Pinpoint the cell where the given text exists, returning its [X, Y] midpoint coordinate. 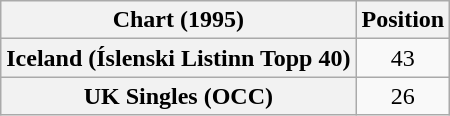
26 [403, 96]
Position [403, 20]
Chart (1995) [178, 20]
UK Singles (OCC) [178, 96]
Iceland (Íslenski Listinn Topp 40) [178, 58]
43 [403, 58]
